Locate the cell with the specified text and output its [x, y] center coordinate. 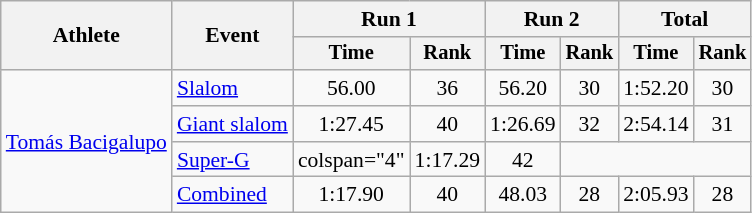
42 [522, 160]
32 [590, 124]
Athlete [86, 36]
Giant slalom [232, 124]
2:05.93 [656, 195]
1:52.20 [656, 88]
Run 2 [552, 19]
Event [232, 36]
Slalom [232, 88]
1:17.29 [448, 160]
56.00 [352, 88]
36 [448, 88]
Total [684, 19]
Run 1 [389, 19]
Super-G [232, 160]
2:54.14 [656, 124]
1:26.69 [522, 124]
48.03 [522, 195]
1:17.90 [352, 195]
Tomás Bacigalupo [86, 141]
colspan="4" [352, 160]
Combined [232, 195]
56.20 [522, 88]
31 [723, 124]
1:27.45 [352, 124]
